Pinpoint the cell where the given text exists, returning its [X, Y] midpoint coordinate. 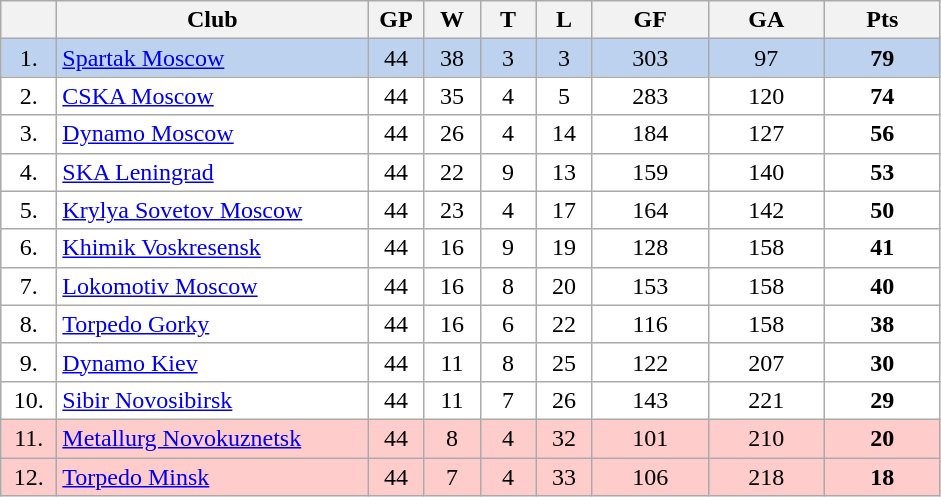
207 [766, 362]
210 [766, 438]
11. [29, 438]
3. [29, 134]
12. [29, 477]
17 [564, 210]
32 [564, 438]
142 [766, 210]
221 [766, 400]
164 [650, 210]
L [564, 20]
184 [650, 134]
1. [29, 58]
4. [29, 172]
Pts [882, 20]
CSKA Moscow [212, 96]
303 [650, 58]
Club [212, 20]
106 [650, 477]
53 [882, 172]
T [508, 20]
GP [396, 20]
Torpedo Gorky [212, 324]
6 [508, 324]
120 [766, 96]
2. [29, 96]
Dynamo Moscow [212, 134]
5 [564, 96]
101 [650, 438]
56 [882, 134]
Dynamo Kiev [212, 362]
41 [882, 248]
Spartak Moscow [212, 58]
50 [882, 210]
14 [564, 134]
7. [29, 286]
29 [882, 400]
283 [650, 96]
23 [452, 210]
19 [564, 248]
153 [650, 286]
97 [766, 58]
13 [564, 172]
74 [882, 96]
30 [882, 362]
116 [650, 324]
W [452, 20]
8. [29, 324]
GA [766, 20]
122 [650, 362]
5. [29, 210]
128 [650, 248]
9. [29, 362]
40 [882, 286]
GF [650, 20]
218 [766, 477]
Sibir Novosibirsk [212, 400]
143 [650, 400]
18 [882, 477]
140 [766, 172]
Lokomotiv Moscow [212, 286]
159 [650, 172]
6. [29, 248]
SKA Leningrad [212, 172]
79 [882, 58]
Torpedo Minsk [212, 477]
33 [564, 477]
127 [766, 134]
25 [564, 362]
10. [29, 400]
35 [452, 96]
Metallurg Novokuznetsk [212, 438]
Khimik Voskresensk [212, 248]
Krylya Sovetov Moscow [212, 210]
